Return [x, y] of the center of cell containing provided text 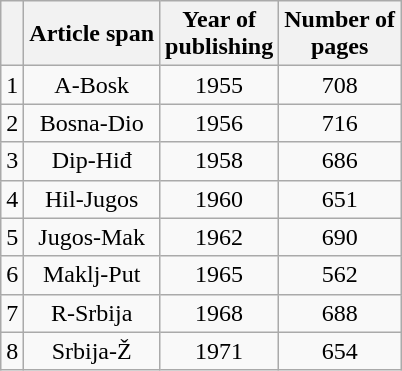
Hil-Jugos [92, 199]
2 [12, 123]
5 [12, 237]
1962 [220, 237]
1960 [220, 199]
654 [340, 351]
651 [340, 199]
Jugos-Mak [92, 237]
7 [12, 313]
R-Srbija [92, 313]
3 [12, 161]
1968 [220, 313]
1 [12, 85]
Maklj-Put [92, 275]
562 [340, 275]
686 [340, 161]
Srbija-Ž [92, 351]
8 [12, 351]
1958 [220, 161]
716 [340, 123]
Bosna-Dio [92, 123]
1965 [220, 275]
688 [340, 313]
4 [12, 199]
1956 [220, 123]
1971 [220, 351]
Year ofpublishing [220, 34]
708 [340, 85]
6 [12, 275]
690 [340, 237]
A-Bosk [92, 85]
1955 [220, 85]
Number ofpages [340, 34]
Dip-Hiđ [92, 161]
Article span [92, 34]
